Return (x, y) of the center of cell containing provided text 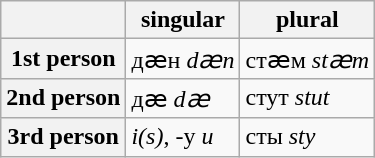
singular (183, 20)
дӕн dӕn (183, 59)
стут stut (308, 98)
2nd person (64, 98)
дӕ dӕ (183, 98)
i(s), -у u (183, 137)
сты sty (308, 137)
3rd person (64, 137)
стӕм stӕm (308, 59)
plural (308, 20)
1st person (64, 59)
